From the cell containing the given text, extract its center point as [x, y] coordinate. 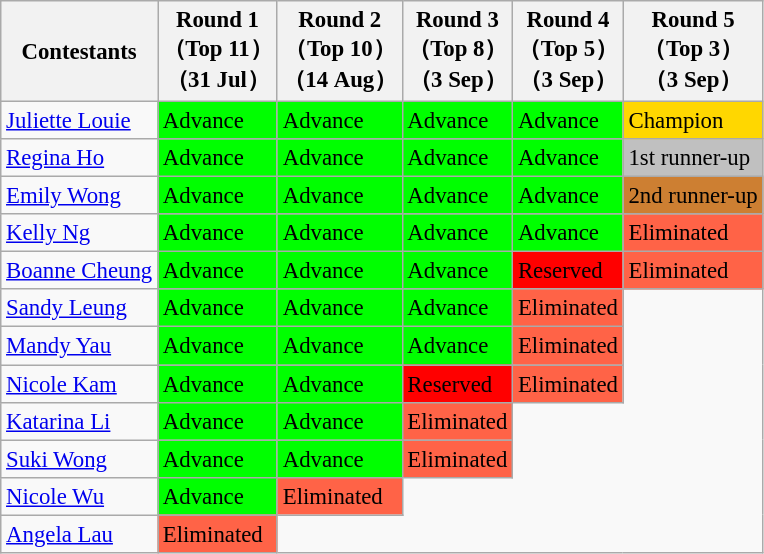
Round 2（Top 10）（14 Aug） [340, 52]
Sandy Leung [80, 309]
Kelly Ng [80, 233]
Emily Wong [80, 196]
Angela Lau [80, 534]
Juliette Louie [80, 121]
2nd runner-up [693, 196]
Nicole Wu [80, 496]
Round 1 （Top 11）（31 Jul） [218, 52]
Boanne Cheung [80, 271]
Round 3（Top 8）（3 Sep） [458, 52]
Round 5 （Top 3）（3 Sep） [693, 52]
Regina Ho [80, 158]
Suki Wong [80, 459]
Round 4（Top 5）（3 Sep） [568, 52]
Katarina Li [80, 421]
Nicole Kam [80, 384]
Contestants [80, 52]
1st runner-up [693, 158]
Mandy Yau [80, 346]
Champion [693, 121]
